Output the (X, Y) coordinate of the center of the cell containing the given text.  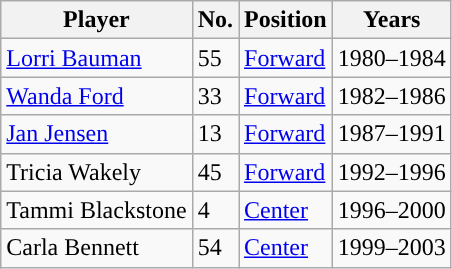
13 (215, 134)
1987–1991 (392, 134)
Tricia Wakely (96, 172)
Tammi Blackstone (96, 210)
55 (215, 58)
Carla Bennett (96, 248)
45 (215, 172)
Position (285, 20)
1982–1986 (392, 96)
No. (215, 20)
1980–1984 (392, 58)
33 (215, 96)
Wanda Ford (96, 96)
4 (215, 210)
1999–2003 (392, 248)
Player (96, 20)
Jan Jensen (96, 134)
1996–2000 (392, 210)
1992–1996 (392, 172)
54 (215, 248)
Lorri Bauman (96, 58)
Years (392, 20)
